Detect which cell encompasses the target text, then output its (x, y) center coordinate. 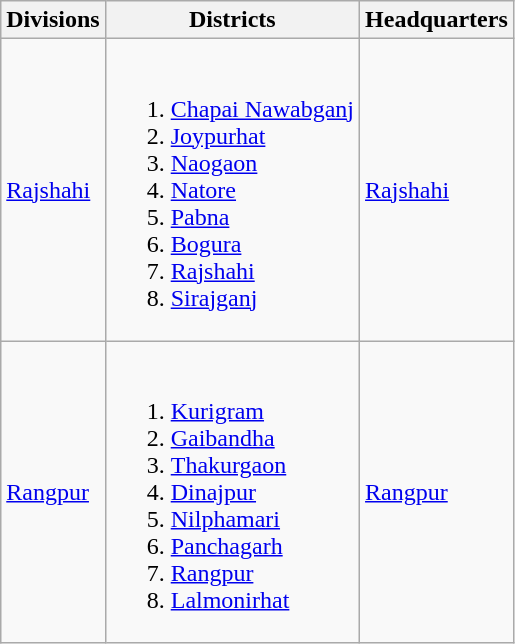
Headquarters (437, 20)
Chapai NawabganjJoypurhatNaogaonNatorePabnaBoguraRajshahiSirajganj (232, 190)
Districts (232, 20)
KurigramGaibandhaThakurgaonDinajpurNilphamariPanchagarhRangpurLalmonirhat (232, 492)
Divisions (53, 20)
